Scan for the cell matching the given text and deliver its (x, y) coordinate at center. 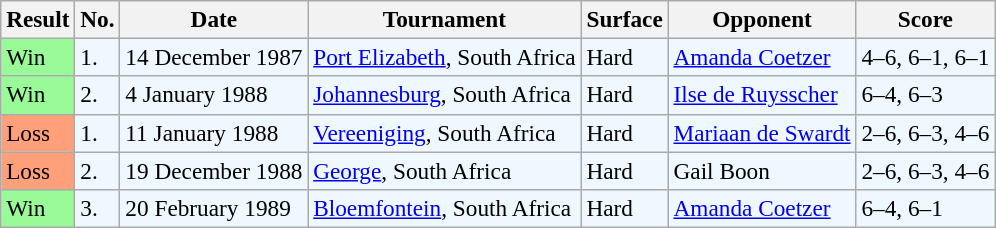
Surface (624, 19)
Port Elizabeth, South Africa (444, 57)
19 December 1988 (214, 170)
Johannesburg, South Africa (444, 95)
George, South Africa (444, 170)
Gail Boon (762, 170)
Result (38, 19)
Tournament (444, 19)
Vereeniging, South Africa (444, 133)
Date (214, 19)
3. (98, 208)
Bloemfontein, South Africa (444, 208)
11 January 1988 (214, 133)
Score (926, 19)
Opponent (762, 19)
No. (98, 19)
4–6, 6–1, 6–1 (926, 57)
6–4, 6–1 (926, 208)
6–4, 6–3 (926, 95)
Ilse de Ruysscher (762, 95)
14 December 1987 (214, 57)
20 February 1989 (214, 208)
4 January 1988 (214, 95)
Mariaan de Swardt (762, 133)
